Search for the cell housing the specified text and yield its [X, Y] center coordinate. 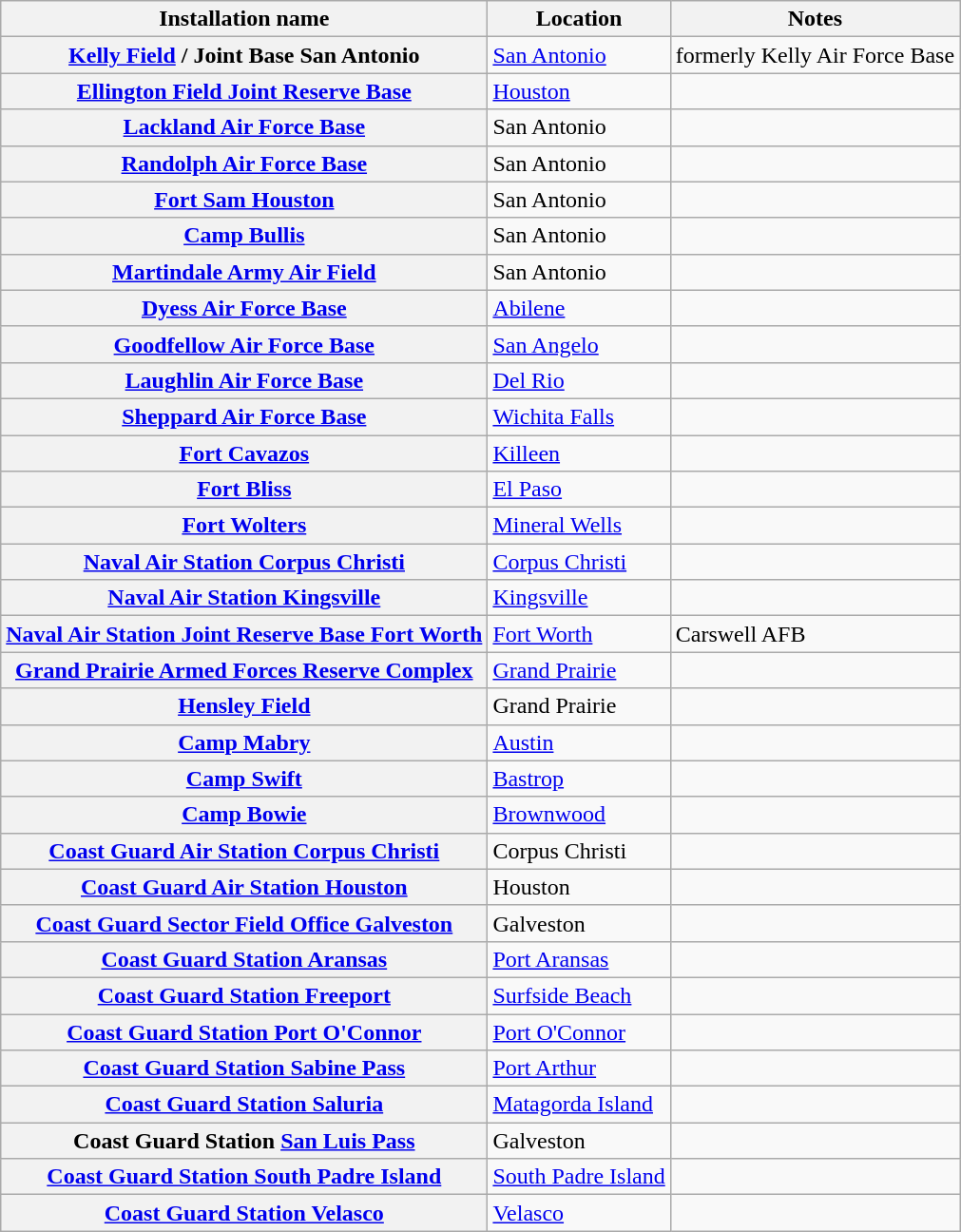
Camp Bowie [244, 815]
Matagorda Island [579, 1105]
Camp Swift [244, 779]
Sheppard Air Force Base [244, 416]
Naval Air Station Kingsville [244, 598]
Coast Guard Station Aransas [244, 959]
Wichita Falls [579, 416]
Coast Guard Sector Field Office Galveston [244, 923]
Port Arthur [579, 1068]
Laughlin Air Force Base [244, 380]
Port Aransas [579, 959]
Coast Guard Air Station Houston [244, 887]
Killeen [579, 453]
formerly Kelly Air Force Base [815, 55]
Coast Guard Station Saluria [244, 1105]
Dyess Air Force Base [244, 308]
Abilene [579, 308]
Brownwood [579, 815]
Kelly Field / Joint Base San Antonio [244, 55]
Coast Guard Station Sabine Pass [244, 1068]
Location [579, 19]
San Angelo [579, 344]
Fort Worth [579, 634]
Naval Air Station Joint Reserve Base Fort Worth [244, 634]
Austin [579, 742]
Port O'Connor [579, 1031]
Installation name [244, 19]
Coast Guard Station San Luis Pass [244, 1141]
Coast Guard Station Velasco [244, 1213]
Lackland Air Force Base [244, 127]
Grand Prairie Armed Forces Reserve Complex [244, 670]
Hensley Field [244, 706]
Randolph Air Force Base [244, 164]
Martindale Army Air Field [244, 272]
South Padre Island [579, 1177]
Del Rio [579, 380]
Goodfellow Air Force Base [244, 344]
Camp Bullis [244, 236]
Velasco [579, 1213]
Naval Air Station Corpus Christi [244, 562]
Coast Guard Air Station Corpus Christi [244, 851]
Coast Guard Station South Padre Island [244, 1177]
Fort Sam Houston [244, 200]
Coast Guard Station Port O'Connor [244, 1031]
Mineral Wells [579, 526]
Bastrop [579, 779]
El Paso [579, 490]
Kingsville [579, 598]
Ellington Field Joint Reserve Base [244, 91]
Fort Wolters [244, 526]
Coast Guard Station Freeport [244, 995]
Fort Cavazos [244, 453]
Camp Mabry [244, 742]
Notes [815, 19]
Carswell AFB [815, 634]
Surfside Beach [579, 995]
Fort Bliss [244, 490]
